Search for the cell housing the specified text and yield its (X, Y) center coordinate. 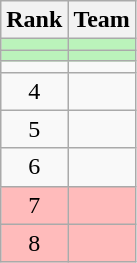
6 (34, 167)
Team (102, 20)
4 (34, 91)
Rank (34, 20)
8 (34, 243)
7 (34, 205)
5 (34, 129)
